Scan for the cell matching the given text and deliver its [x, y] coordinate at center. 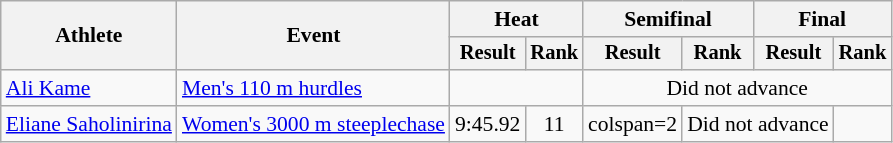
colspan=2 [632, 124]
Men's 110 m hurdles [314, 88]
Heat [516, 19]
Event [314, 36]
Semifinal [668, 19]
Ali Kame [89, 88]
Eliane Saholinirina [89, 124]
Athlete [89, 36]
Women's 3000 m steeplechase [314, 124]
9:45.92 [488, 124]
Final [822, 19]
11 [554, 124]
